From the cell containing the given text, extract its center point as (X, Y) coordinate. 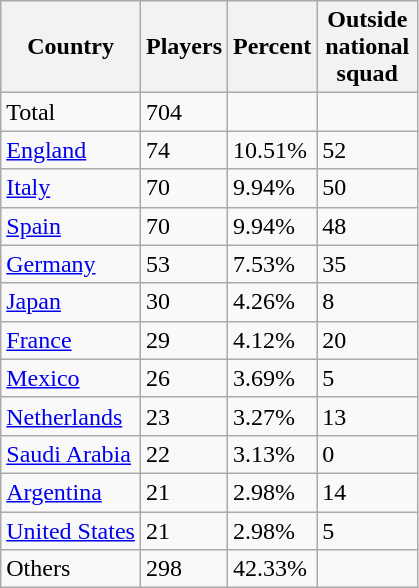
Outside national squad (368, 47)
30 (184, 302)
France (71, 340)
Players (184, 47)
Italy (71, 188)
0 (368, 454)
48 (368, 226)
United States (71, 531)
Spain (71, 226)
3.69% (272, 378)
Mexico (71, 378)
14 (368, 492)
3.27% (272, 416)
23 (184, 416)
42.33% (272, 569)
29 (184, 340)
13 (368, 416)
8 (368, 302)
Others (71, 569)
Argentina (71, 492)
20 (368, 340)
Germany (71, 264)
53 (184, 264)
704 (184, 112)
4.12% (272, 340)
26 (184, 378)
Netherlands (71, 416)
74 (184, 150)
22 (184, 454)
Saudi Arabia (71, 454)
50 (368, 188)
3.13% (272, 454)
4.26% (272, 302)
Total (71, 112)
298 (184, 569)
52 (368, 150)
35 (368, 264)
England (71, 150)
Country (71, 47)
10.51% (272, 150)
7.53% (272, 264)
Japan (71, 302)
Percent (272, 47)
